Determine the (x, y) coordinate at the center of the cell enclosing the given text.  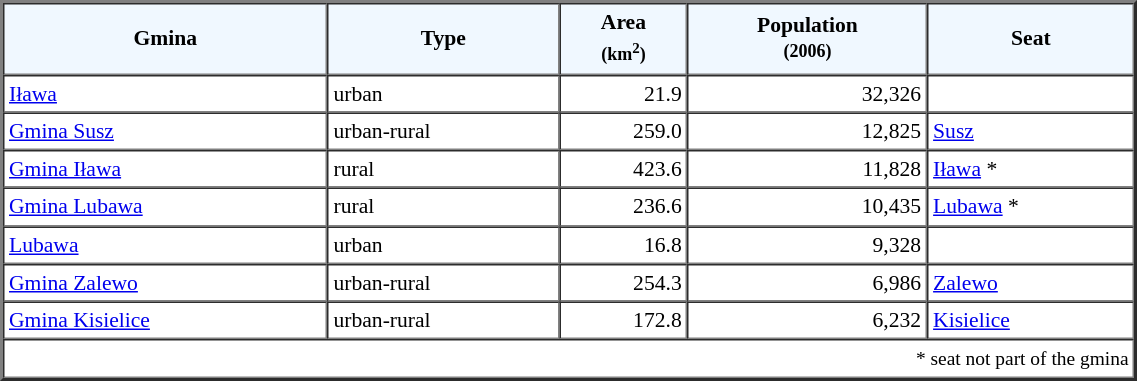
Iława * (1030, 169)
236.6 (624, 207)
6,986 (808, 283)
Gmina Susz (166, 131)
Population(2006) (808, 38)
32,326 (808, 93)
Seat (1030, 38)
Gmina (166, 38)
6,232 (808, 321)
21.9 (624, 93)
16.8 (624, 245)
Lubawa (166, 245)
10,435 (808, 207)
* seat not part of the gmina (569, 359)
Gmina Zalewo (166, 283)
Gmina Kisielice (166, 321)
Kisielice (1030, 321)
Zalewo (1030, 283)
Gmina Lubawa (166, 207)
423.6 (624, 169)
172.8 (624, 321)
Iława (166, 93)
Susz (1030, 131)
Area(km2) (624, 38)
254.3 (624, 283)
259.0 (624, 131)
12,825 (808, 131)
Type (444, 38)
11,828 (808, 169)
Gmina Iława (166, 169)
9,328 (808, 245)
Lubawa * (1030, 207)
